Scan for the cell matching the given text and deliver its [x, y] coordinate at center. 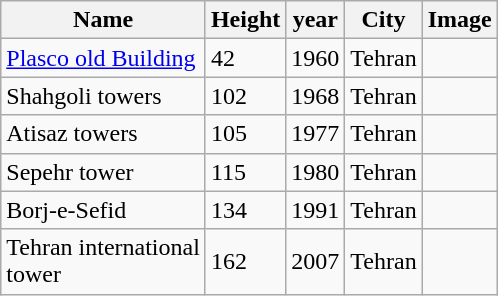
1980 [316, 172]
2007 [316, 262]
1960 [316, 58]
Sepehr tower [104, 172]
City [384, 20]
42 [245, 58]
Atisaz towers [104, 134]
Name [104, 20]
Borj-e-Sefid [104, 210]
year [316, 20]
105 [245, 134]
102 [245, 96]
Tehran internationaltower [104, 262]
1991 [316, 210]
162 [245, 262]
115 [245, 172]
Plasco old Building [104, 58]
1977 [316, 134]
Shahgoli towers [104, 96]
1968 [316, 96]
134 [245, 210]
Height [245, 20]
Image [460, 20]
